Capture the cell that displays the provided text and extract its (X, Y) central coordinate. 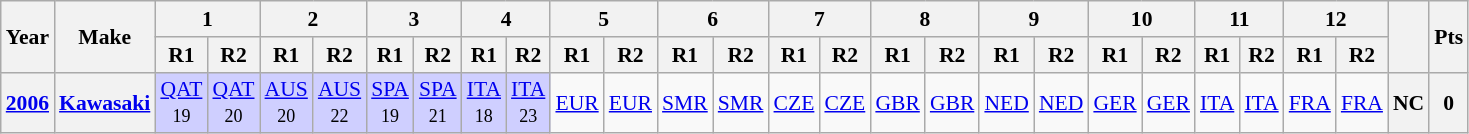
1 (207, 19)
NC (1408, 102)
4 (506, 19)
2006 (28, 102)
0 (1448, 102)
6 (712, 19)
QAT20 (233, 102)
7 (820, 19)
2 (314, 19)
Year (28, 36)
10 (1142, 19)
11 (1240, 19)
QAT19 (181, 102)
9 (1034, 19)
3 (414, 19)
5 (604, 19)
Kawasaki (104, 102)
AUS20 (286, 102)
SPA19 (390, 102)
8 (924, 19)
Pts (1448, 36)
ITA18 (484, 102)
Make (104, 36)
ITA23 (528, 102)
AUS22 (340, 102)
SPA21 (438, 102)
12 (1336, 19)
